Capture the cell that displays the provided text and extract its (X, Y) central coordinate. 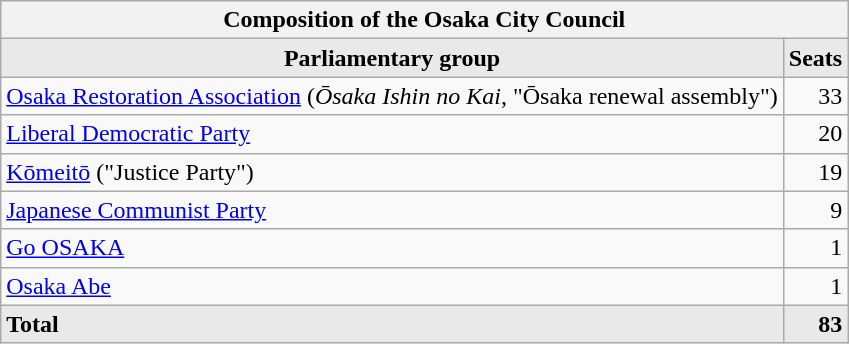
Kōmeitō ("Justice Party") (392, 172)
Go OSAKA (392, 248)
33 (815, 96)
Osaka Abe (392, 286)
Total (392, 324)
20 (815, 134)
Seats (815, 58)
Osaka Restoration Association (Ōsaka Ishin no Kai, "Ōsaka renewal assembly") (392, 96)
9 (815, 210)
Composition of the Osaka City Council (424, 20)
Parliamentary group (392, 58)
83 (815, 324)
19 (815, 172)
Liberal Democratic Party (392, 134)
Japanese Communist Party (392, 210)
